Capture the cell that displays the provided text and extract its (X, Y) central coordinate. 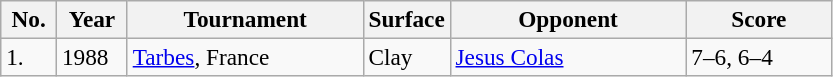
Score (759, 19)
Clay (406, 57)
7–6, 6–4 (759, 57)
Surface (406, 19)
Year (92, 19)
Tournament (245, 19)
Jesus Colas (568, 57)
1988 (92, 57)
No. (29, 19)
Opponent (568, 19)
1. (29, 57)
Tarbes, France (245, 57)
